Find where the given text appears and provide that cell's center as [X, Y] coordinate. 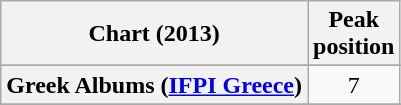
7 [354, 85]
Peakposition [354, 34]
Greek Albums (IFPI Greece) [154, 85]
Chart (2013) [154, 34]
